Capture the cell that displays the provided text and extract its [X, Y] central coordinate. 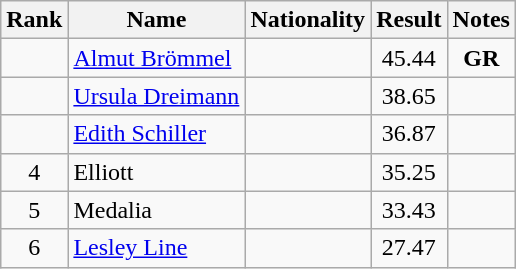
Ursula Dreimann [156, 96]
Elliott [156, 172]
Notes [481, 20]
Medalia [156, 210]
Name [156, 20]
Edith Schiller [156, 134]
Rank [34, 20]
45.44 [409, 58]
27.47 [409, 248]
36.87 [409, 134]
33.43 [409, 210]
GR [481, 58]
Lesley Line [156, 248]
38.65 [409, 96]
Result [409, 20]
35.25 [409, 172]
Almut Brömmel [156, 58]
4 [34, 172]
Nationality [308, 20]
5 [34, 210]
6 [34, 248]
